Find where the given text appears and provide that cell's center as (x, y) coordinate. 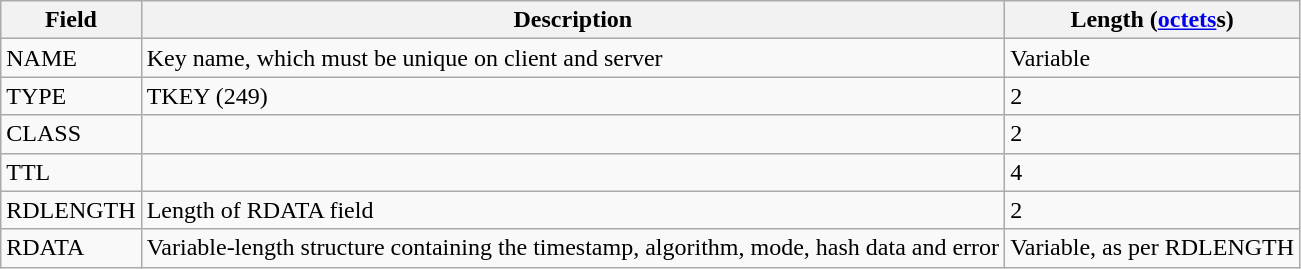
Length (octetss) (1152, 20)
Variable-length structure containing the timestamp, algorithm, mode, hash data and error (572, 248)
Variable, as per RDLENGTH (1152, 248)
RDATA (71, 248)
TKEY (249) (572, 96)
Description (572, 20)
Field (71, 20)
Key name, which must be unique on client and server (572, 58)
Length of RDATA field (572, 210)
NAME (71, 58)
RDLENGTH (71, 210)
Variable (1152, 58)
TYPE (71, 96)
CLASS (71, 134)
4 (1152, 172)
TTL (71, 172)
